Search for the cell housing the specified text and yield its [x, y] center coordinate. 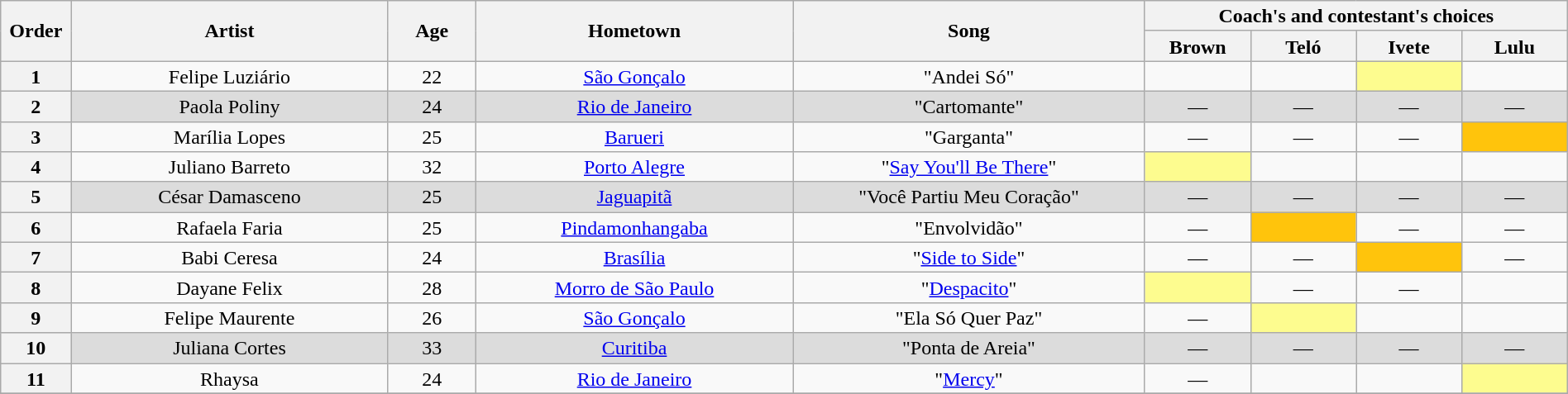
"Andei Só" [969, 76]
"Side to Side" [969, 258]
Porto Alegre [633, 167]
Marília Lopes [230, 137]
2 [36, 106]
"Despacito" [969, 287]
"Mercy" [969, 378]
"Ela Só Quer Paz" [969, 317]
5 [36, 197]
Morro de São Paulo [633, 287]
Order [36, 31]
9 [36, 317]
Paola Poliny [230, 106]
Barueri [633, 137]
Rhaysa [230, 378]
Felipe Luziário [230, 76]
Brown [1198, 46]
"Ponta de Areia" [969, 349]
4 [36, 167]
10 [36, 349]
26 [432, 317]
Song [969, 31]
Age [432, 31]
Hometown [633, 31]
1 [36, 76]
"Envolvidão" [969, 228]
César Damasceno [230, 197]
Rafaela Faria [230, 228]
Ivete [1409, 46]
Artist [230, 31]
7 [36, 258]
Brasília [633, 258]
"Você Partiu Meu Coração" [969, 197]
3 [36, 137]
6 [36, 228]
Dayane Felix [230, 287]
"Say You'll Be There" [969, 167]
Curitiba [633, 349]
22 [432, 76]
33 [432, 349]
28 [432, 287]
"Garganta" [969, 137]
8 [36, 287]
32 [432, 167]
Coach's and contestant's choices [1356, 17]
Lulu [1514, 46]
Babi Ceresa [230, 258]
Jaguapitã [633, 197]
Felipe Maurente [230, 317]
Juliano Barreto [230, 167]
Pindamonhangaba [633, 228]
Teló [1303, 46]
Juliana Cortes [230, 349]
"Cartomante" [969, 106]
11 [36, 378]
